Return the [X, Y] coordinate for the center point of the cell that contains the specified text.  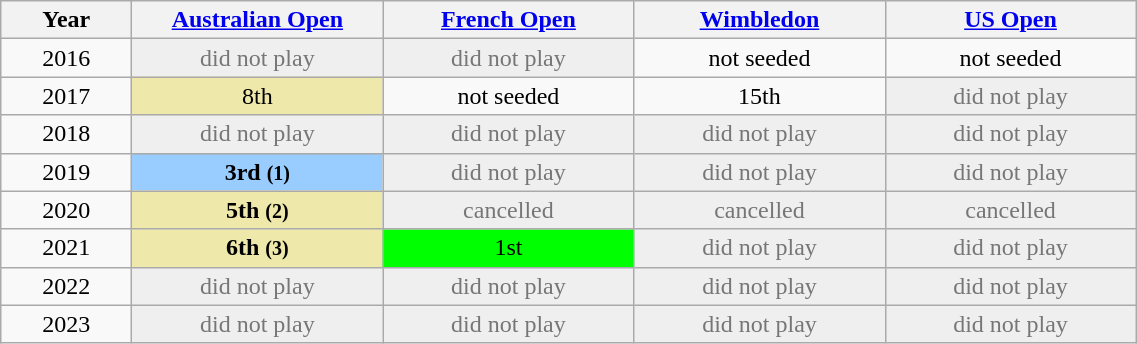
2020 [66, 210]
2023 [66, 324]
8th [258, 96]
US Open [1010, 20]
2016 [66, 58]
5th (2) [258, 210]
15th [760, 96]
6th (3) [258, 248]
2018 [66, 134]
1st [508, 248]
French Open [508, 20]
Year [66, 20]
Australian Open [258, 20]
2017 [66, 96]
2021 [66, 248]
2019 [66, 172]
Wimbledon [760, 20]
3rd (1) [258, 172]
2022 [66, 286]
